From the cell containing the given text, extract its center point as [x, y] coordinate. 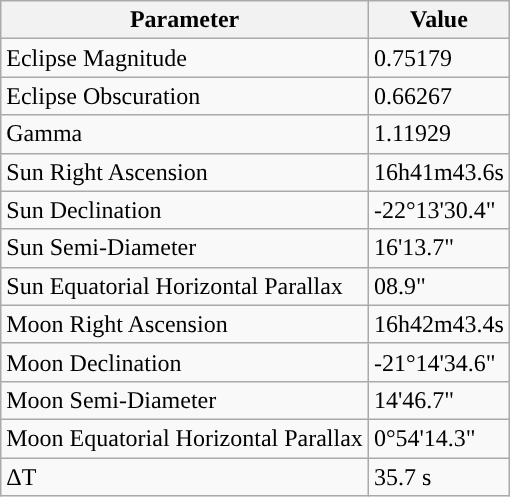
Gamma [185, 134]
-22°13'30.4" [438, 210]
Eclipse Obscuration [185, 96]
Value [438, 20]
Sun Equatorial Horizontal Parallax [185, 286]
Sun Right Ascension [185, 172]
0.75179 [438, 58]
Moon Equatorial Horizontal Parallax [185, 438]
Moon Right Ascension [185, 324]
16h42m43.4s [438, 324]
35.7 s [438, 477]
-21°14'34.6" [438, 362]
Moon Declination [185, 362]
16'13.7" [438, 248]
Sun Semi-Diameter [185, 248]
ΔT [185, 477]
14'46.7" [438, 400]
0.66267 [438, 96]
1.11929 [438, 134]
Moon Semi-Diameter [185, 400]
Sun Declination [185, 210]
0°54'14.3" [438, 438]
16h41m43.6s [438, 172]
Parameter [185, 20]
08.9" [438, 286]
Eclipse Magnitude [185, 58]
